Provide the [x, y] coordinate of the cell's center where the given text is located.  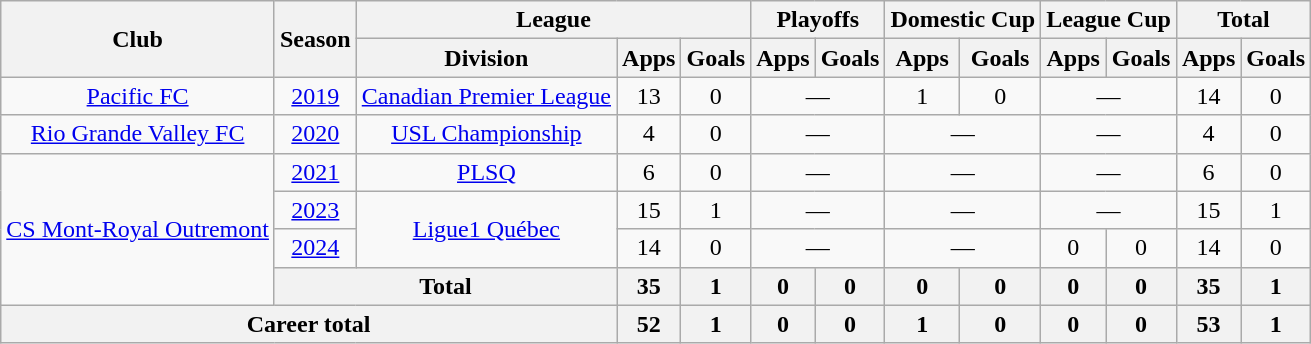
Playoffs [818, 20]
League Cup [1109, 20]
2021 [315, 172]
13 [649, 96]
CS Mont-Royal Outremont [138, 229]
2019 [315, 96]
2023 [315, 210]
Career total [309, 324]
Domestic Cup [963, 20]
53 [1208, 324]
Club [138, 39]
Rio Grande Valley FC [138, 134]
PLSQ [486, 172]
Canadian Premier League [486, 96]
2020 [315, 134]
Division [486, 58]
USL Championship [486, 134]
League [553, 20]
Pacific FC [138, 96]
Season [315, 39]
Ligue1 Québec [486, 229]
52 [649, 324]
2024 [315, 248]
